Scan for the cell matching the given text and deliver its [x, y] coordinate at center. 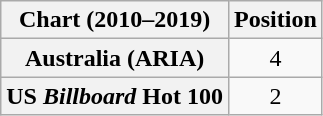
Position [276, 20]
Chart (2010–2019) [115, 20]
4 [276, 58]
US Billboard Hot 100 [115, 96]
2 [276, 96]
Australia (ARIA) [115, 58]
